Capture the cell that displays the provided text and extract its [x, y] central coordinate. 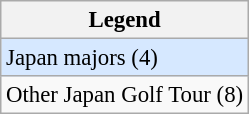
Japan majors (4) [125, 58]
Other Japan Golf Tour (8) [125, 95]
Legend [125, 20]
